Provide the [x, y] coordinate of the cell's center where the given text is located.  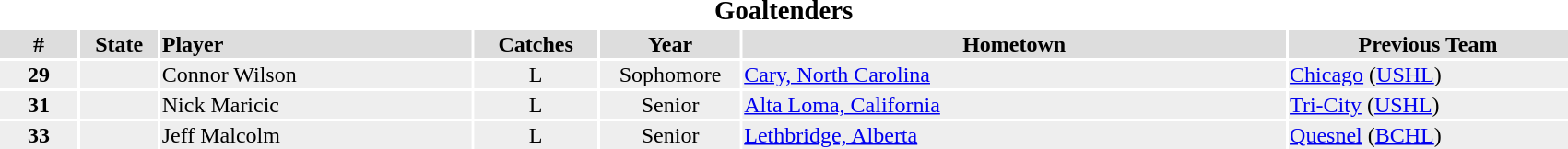
Hometown [1014, 44]
# [39, 44]
Catches [536, 44]
Tri-City (USHL) [1429, 105]
Jeff Malcolm [315, 135]
Alta Loma, California [1014, 105]
Quesnel (BCHL) [1429, 135]
Chicago (USHL) [1429, 74]
State [119, 44]
Connor Wilson [315, 74]
29 [39, 74]
Cary, North Carolina [1014, 74]
Year [669, 44]
Player [315, 44]
31 [39, 105]
Previous Team [1429, 44]
33 [39, 135]
Lethbridge, Alberta [1014, 135]
Sophomore [669, 74]
Nick Maricic [315, 105]
